Pinpoint the cell where the given text exists, returning its [X, Y] midpoint coordinate. 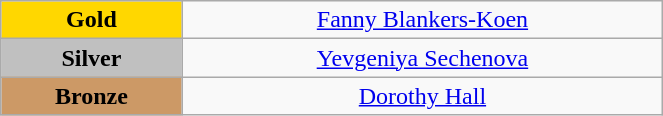
Fanny Blankers-Koen [422, 20]
Dorothy Hall [422, 96]
Bronze [92, 96]
Silver [92, 58]
Yevgeniya Sechenova [422, 58]
Gold [92, 20]
